Locate the cell with the specified text and output its [x, y] center coordinate. 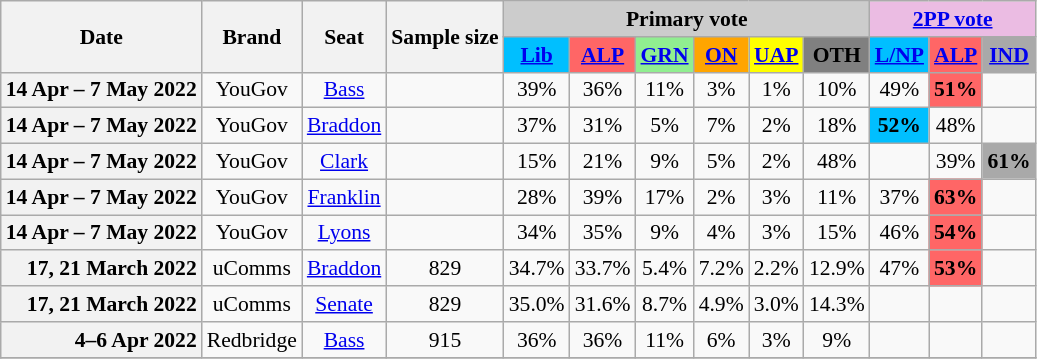
Franklin [344, 197]
4% [722, 233]
2.2% [776, 269]
8.7% [665, 304]
UAP [776, 55]
7% [722, 126]
28% [537, 197]
6% [722, 340]
4.9% [722, 304]
51% [956, 90]
54% [956, 233]
IND [1008, 55]
61% [1008, 162]
915 [444, 340]
Primary vote [687, 19]
12.9% [837, 269]
Lib [537, 55]
Lyons [344, 233]
3.0% [776, 304]
18% [837, 126]
53% [956, 269]
14.3% [837, 304]
Clark [344, 162]
1% [776, 90]
17% [665, 197]
Seat [344, 36]
33.7% [603, 269]
10% [837, 90]
OTH [837, 55]
35% [603, 233]
47% [900, 269]
34% [537, 233]
35.0% [537, 304]
46% [900, 233]
L/NP [900, 55]
Redbridge [252, 340]
Sample size [444, 36]
52% [900, 126]
Senate [344, 304]
GRN [665, 55]
34.7% [537, 269]
7.2% [722, 269]
Brand [252, 36]
63% [956, 197]
21% [603, 162]
4–6 Apr 2022 [102, 340]
31.6% [603, 304]
49% [900, 90]
ON [722, 55]
Date [102, 36]
5.4% [665, 269]
31% [603, 126]
2PP vote [953, 19]
